Search for the cell housing the specified text and yield its [x, y] center coordinate. 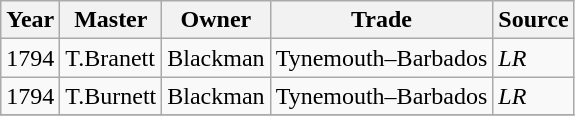
Source [534, 20]
Master [111, 20]
T.Branett [111, 58]
Owner [216, 20]
T.Burnett [111, 96]
Trade [382, 20]
Year [30, 20]
